Return the (X, Y) coordinate for the center point of the cell that contains the specified text.  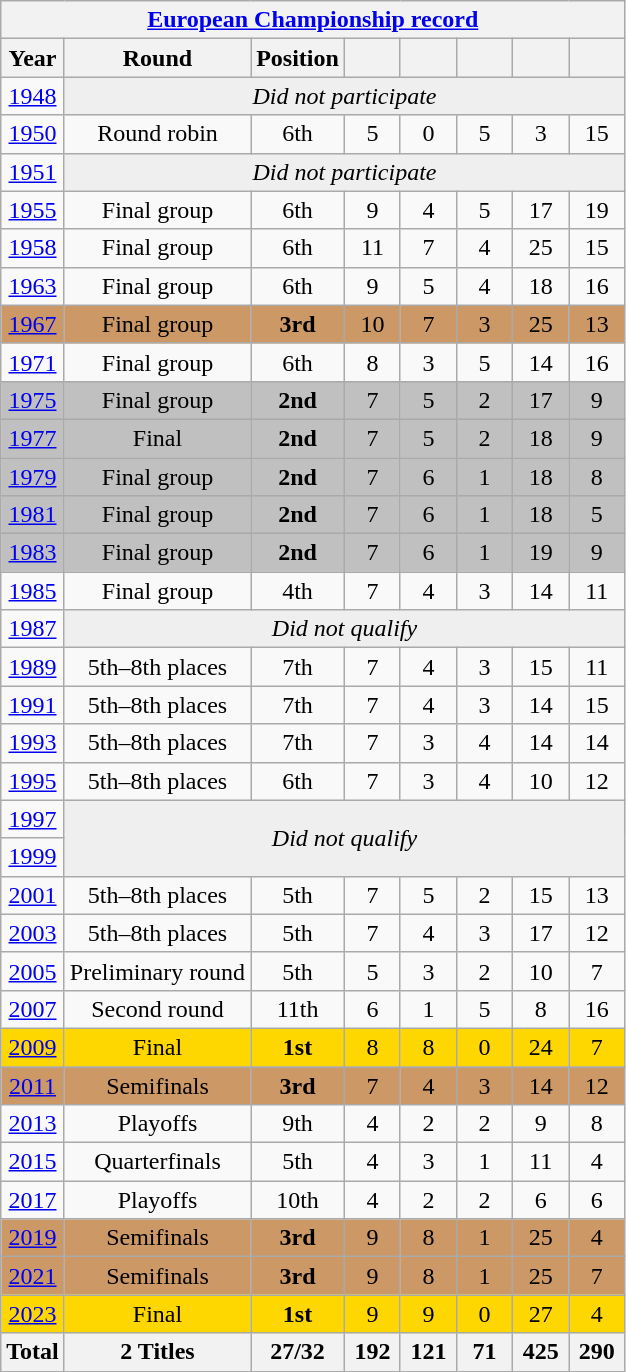
1993 (33, 743)
1991 (33, 705)
1983 (33, 553)
1981 (33, 515)
2011 (33, 1085)
1948 (33, 96)
2005 (33, 971)
2 Titles (157, 1352)
1963 (33, 286)
24 (541, 1047)
4th (298, 591)
1975 (33, 400)
290 (597, 1352)
9th (298, 1124)
1950 (33, 134)
1989 (33, 667)
425 (541, 1352)
1997 (33, 819)
10th (298, 1200)
Round (157, 58)
Total (33, 1352)
2017 (33, 1200)
2003 (33, 933)
192 (372, 1352)
2007 (33, 1009)
1967 (33, 324)
Year (33, 58)
11th (298, 1009)
Preliminary round (157, 971)
2001 (33, 895)
1987 (33, 629)
European Championship record (313, 20)
1971 (33, 362)
27 (541, 1314)
Second round (157, 1009)
Round robin (157, 134)
1977 (33, 438)
Quarterfinals (157, 1162)
Position (298, 58)
1979 (33, 477)
121 (428, 1352)
2015 (33, 1162)
1955 (33, 210)
2021 (33, 1276)
1958 (33, 248)
2019 (33, 1238)
1999 (33, 857)
1995 (33, 781)
2023 (33, 1314)
71 (485, 1352)
1985 (33, 591)
1951 (33, 172)
2009 (33, 1047)
27/32 (298, 1352)
2013 (33, 1124)
